For the text-containing cell, return its midpoint in (x, y) coordinate format. 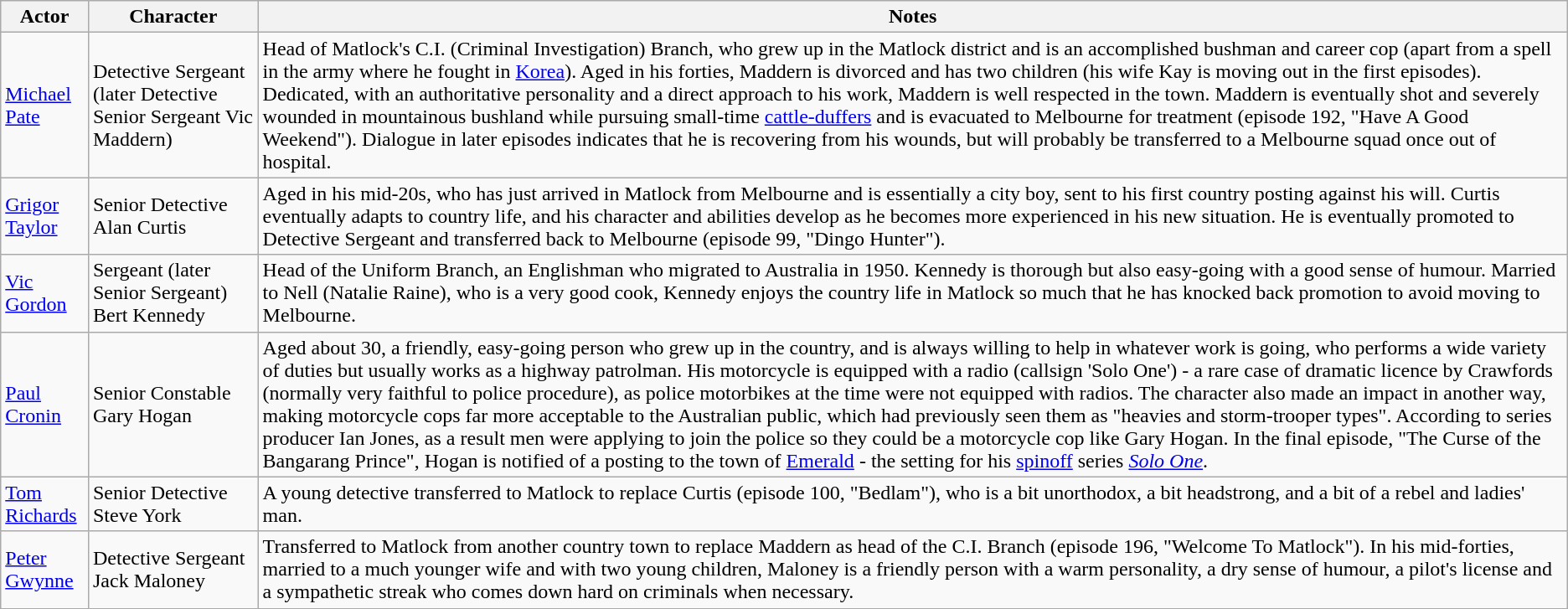
Senior Detective Alan Curtis (173, 216)
Character (173, 17)
Grigor Taylor (45, 216)
Senior Detective Steve York (173, 504)
Detective Sergeant (later Detective Senior Sergeant Vic Maddern) (173, 106)
Tom Richards (45, 504)
Sergeant (later Senior Sergeant) Bert Kennedy (173, 293)
Peter Gwynne (45, 570)
Actor (45, 17)
Vic Gordon (45, 293)
Senior Constable Gary Hogan (173, 404)
Paul Cronin (45, 404)
Michael Pate (45, 106)
Detective Sergeant Jack Maloney (173, 570)
Notes (913, 17)
